For the text-containing cell, return its midpoint in (x, y) coordinate format. 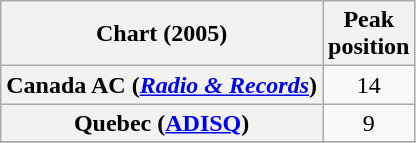
Peak position (368, 34)
Chart (2005) (162, 34)
9 (368, 123)
Quebec (ADISQ) (162, 123)
14 (368, 85)
Canada AC (Radio & Records) (162, 85)
